Pinpoint the cell where the given text exists, returning its [x, y] midpoint coordinate. 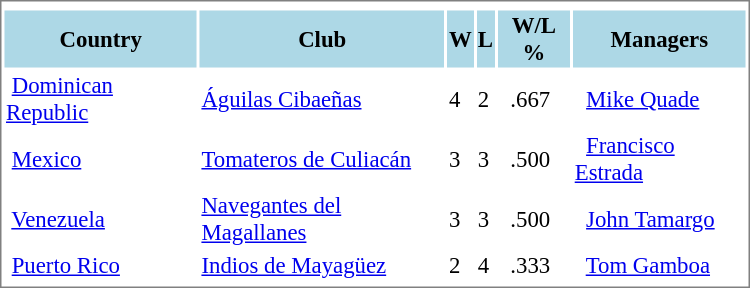
W [460, 38]
Tom Gamboa [659, 265]
Águilas Cibaeñas [322, 98]
Tomateros de Culiacán [322, 158]
Mike Quade [659, 98]
Francisco Estrada [659, 158]
John Tamargo [659, 218]
Dominican Republic [100, 98]
L [485, 38]
Mexico [100, 158]
Country [100, 38]
.667 [534, 98]
Navegantes del Magallanes [322, 218]
Managers [659, 38]
Indios de Mayagüez [322, 265]
Venezuela [100, 218]
Puerto Rico [100, 265]
Club [322, 38]
.333 [534, 265]
W/L % [534, 38]
